Return (x, y) of the center of cell containing provided text 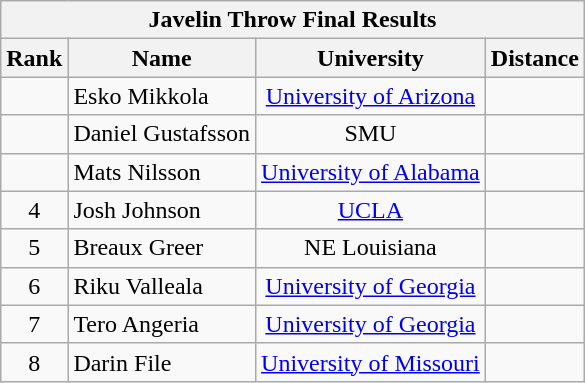
Darin File (162, 362)
Distance (534, 58)
SMU (371, 134)
6 (34, 286)
8 (34, 362)
Esko Mikkola (162, 96)
Tero Angeria (162, 324)
NE Louisiana (371, 248)
4 (34, 210)
Daniel Gustafsson (162, 134)
Name (162, 58)
Javelin Throw Final Results (293, 20)
7 (34, 324)
University of Missouri (371, 362)
University (371, 58)
University of Arizona (371, 96)
5 (34, 248)
Josh Johnson (162, 210)
Mats Nilsson (162, 172)
Rank (34, 58)
Riku Valleala (162, 286)
University of Alabama (371, 172)
UCLA (371, 210)
Breaux Greer (162, 248)
